Scan for the cell matching the given text and deliver its (x, y) coordinate at center. 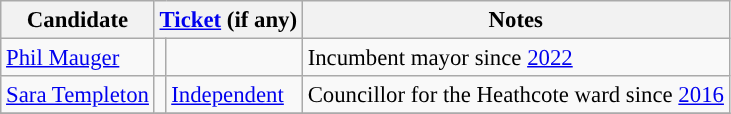
Sara Templeton (78, 95)
Independent (234, 95)
Phil Mauger (78, 58)
Notes (516, 20)
Candidate (78, 20)
Councillor for the Heathcote ward since 2016 (516, 95)
Ticket (if any) (228, 20)
Incumbent mayor since 2022 (516, 58)
